Extract the [X, Y] coordinate from the center of the cell holding the provided text.  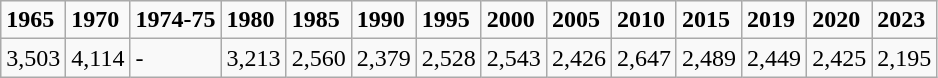
2,560 [318, 58]
1990 [384, 20]
2000 [514, 20]
2,379 [384, 58]
2,543 [514, 58]
2010 [644, 20]
- [176, 58]
2,449 [774, 58]
2005 [578, 20]
2,528 [448, 58]
1965 [34, 20]
2,489 [708, 58]
2023 [904, 20]
3,213 [254, 58]
2,426 [578, 58]
2,425 [840, 58]
3,503 [34, 58]
2020 [840, 20]
2019 [774, 20]
1970 [98, 20]
1980 [254, 20]
4,114 [98, 58]
2015 [708, 20]
1995 [448, 20]
2,647 [644, 58]
1974-75 [176, 20]
1985 [318, 20]
2,195 [904, 58]
